Return (x, y) of the center of cell containing provided text 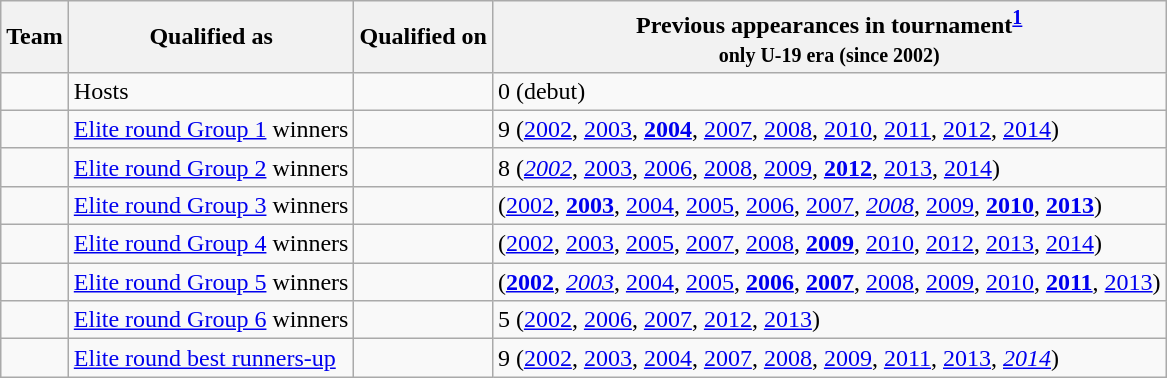
Elite round Group 5 winners (211, 282)
(2002, 2003, 2004, 2005, 2006, 2007, 2008, 2009, 2010, 2013) (829, 205)
Elite round Group 3 winners (211, 205)
Elite round Group 1 winners (211, 129)
Elite round Group 4 winners (211, 244)
Qualified as (211, 37)
Elite round Group 6 winners (211, 320)
9 (2002, 2003, 2004, 2007, 2008, 2010, 2011, 2012, 2014) (829, 129)
Previous appearances in tournament1only U-19 era (since 2002) (829, 37)
Elite round Group 2 winners (211, 167)
5 (2002, 2006, 2007, 2012, 2013) (829, 320)
8 (2002, 2003, 2006, 2008, 2009, 2012, 2013, 2014) (829, 167)
9 (2002, 2003, 2004, 2007, 2008, 2009, 2011, 2013, 2014) (829, 358)
(2002, 2003, 2004, 2005, 2006, 2007, 2008, 2009, 2010, 2011, 2013) (829, 282)
Hosts (211, 91)
Team (35, 37)
Qualified on (423, 37)
Elite round best runners-up (211, 358)
0 (debut) (829, 91)
(2002, 2003, 2005, 2007, 2008, 2009, 2010, 2012, 2013, 2014) (829, 244)
